Scan for the cell matching the given text and deliver its [X, Y] coordinate at center. 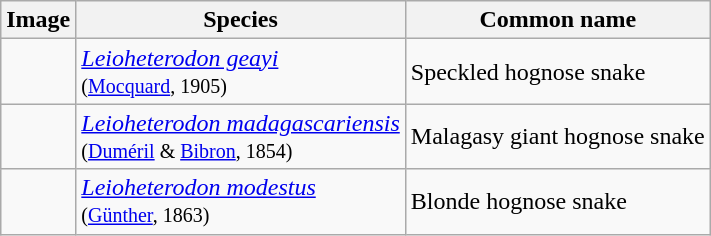
Common name [558, 20]
Leioheterodon modestus(Günther, 1863) [240, 202]
Speckled hognose snake [558, 72]
Leioheterodon geayi(Mocquard, 1905) [240, 72]
Malagasy giant hognose snake [558, 136]
Image [38, 20]
Leioheterodon madagascariensis(Duméril & Bibron, 1854) [240, 136]
Blonde hognose snake [558, 202]
Species [240, 20]
